Capture the cell that displays the provided text and extract its [X, Y] central coordinate. 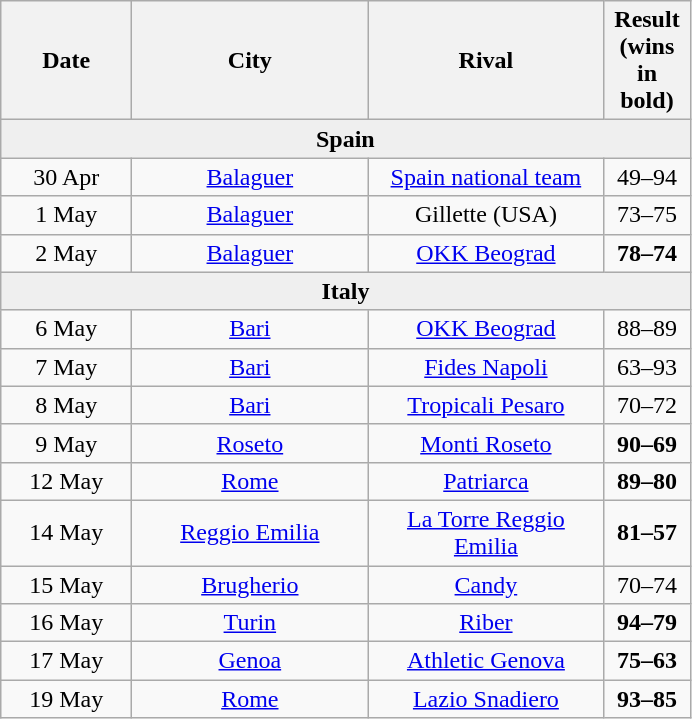
Riber [486, 623]
15 May [66, 585]
16 May [66, 623]
93–85 [647, 699]
La Torre Reggio Emilia [486, 532]
17 May [66, 661]
12 May [66, 481]
Spain national team [486, 177]
6 May [66, 329]
Patriarca [486, 481]
City [250, 60]
9 May [66, 443]
Spain [346, 139]
Monti Roseto [486, 443]
Genoa [250, 661]
Brugherio [250, 585]
Fides Napoli [486, 367]
81–57 [647, 532]
63–93 [647, 367]
Tropicali Pesaro [486, 405]
Athletic Genova [486, 661]
49–94 [647, 177]
75–63 [647, 661]
Lazio Snadiero [486, 699]
2 May [66, 253]
14 May [66, 532]
Date [66, 60]
88–89 [647, 329]
73–75 [647, 215]
30 Apr [66, 177]
Rival [486, 60]
19 May [66, 699]
78–74 [647, 253]
8 May [66, 405]
Reggio Emilia [250, 532]
70–74 [647, 585]
Italy [346, 291]
Result (wins in bold) [647, 60]
1 May [66, 215]
89–80 [647, 481]
Candy [486, 585]
90–69 [647, 443]
Turin [250, 623]
7 May [66, 367]
Roseto [250, 443]
70–72 [647, 405]
94–79 [647, 623]
Gillette (USA) [486, 215]
